Locate the cell with the specified text and output its [x, y] center coordinate. 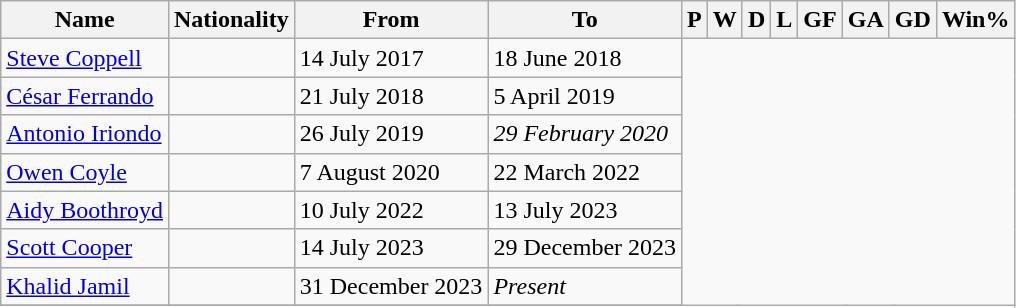
Steve Coppell [85, 58]
P [695, 20]
To [585, 20]
5 April 2019 [585, 96]
W [724, 20]
From [391, 20]
Win% [976, 20]
Scott Cooper [85, 248]
14 July 2023 [391, 248]
Aidy Boothroyd [85, 210]
Antonio Iriondo [85, 134]
GF [820, 20]
22 March 2022 [585, 172]
Present [585, 286]
13 July 2023 [585, 210]
26 July 2019 [391, 134]
L [784, 20]
Khalid Jamil [85, 286]
14 July 2017 [391, 58]
Owen Coyle [85, 172]
D [756, 20]
31 December 2023 [391, 286]
Name [85, 20]
10 July 2022 [391, 210]
7 August 2020 [391, 172]
GD [912, 20]
29 February 2020 [585, 134]
18 June 2018 [585, 58]
29 December 2023 [585, 248]
César Ferrando [85, 96]
Nationality [231, 20]
21 July 2018 [391, 96]
GA [866, 20]
